Provide the [x, y] coordinate of the cell's center where the given text is located.  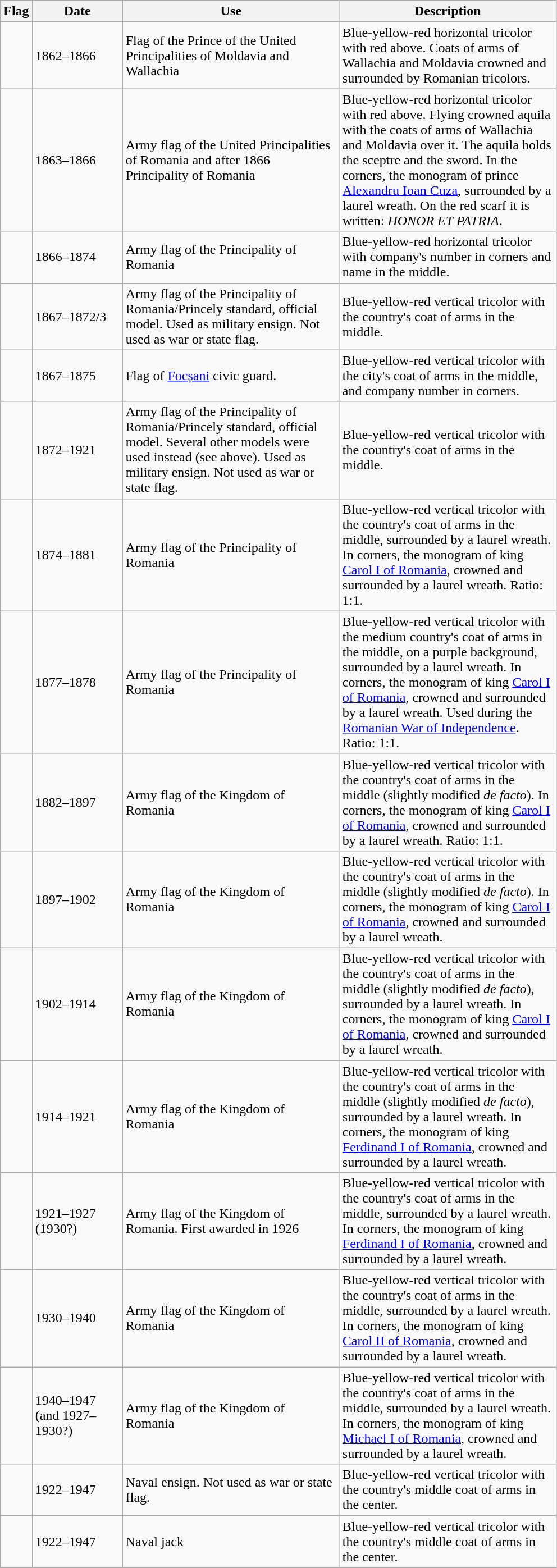
1866–1874 [77, 257]
1874–1881 [77, 555]
Blue-yellow-red horizontal tricolor with company's number in corners and name in the middle. [448, 257]
Naval ensign. Not used as war or state flag. [231, 1490]
Flag of Focșani civic guard. [231, 376]
Blue-yellow-red horizontal tricolor with red above. Coats of arms of Wallachia and Moldavia crowned and surrounded by Romanian tricolors. [448, 55]
Use [231, 11]
Army flag of the Principality of Romania/Princely standard, official model. Used as military ensign. Not used as war or state flag. [231, 317]
1862–1866 [77, 55]
Army flag of the United Principalities of Romania and after 1866 Principality of Romania [231, 160]
1867–1875 [77, 376]
1882–1897 [77, 802]
Date [77, 11]
Blue-yellow-red vertical tricolor with the city's coat of arms in the middle, and company number in corners. [448, 376]
Description [448, 11]
1902–1914 [77, 1004]
1897–1902 [77, 899]
Naval jack [231, 1542]
Army flag of the Kingdom of Romania. First awarded in 1926 [231, 1222]
1940–1947 (and 1927–1930?) [77, 1416]
1863–1866 [77, 160]
Flag of the Prince of the United Principalities of Moldavia and Wallachia [231, 55]
1914–1921 [77, 1116]
1877–1878 [77, 682]
1930–1940 [77, 1318]
1921–1927 (1930?) [77, 1222]
Flag [16, 11]
1867–1872/3 [77, 317]
1872–1921 [77, 450]
